From the cell containing the given text, extract its center point as [X, Y] coordinate. 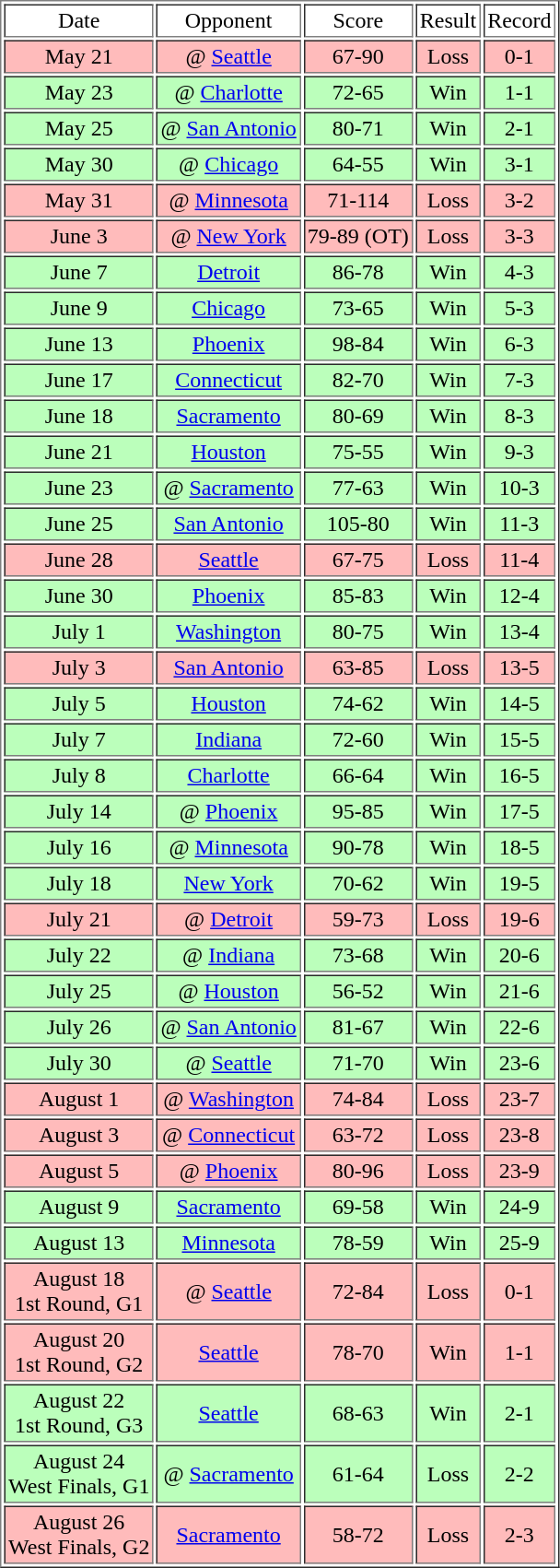
August 20 1st Round, G2 [78, 1353]
22-6 [519, 1027]
10-3 [519, 489]
95-85 [357, 811]
3-2 [519, 201]
2-2 [519, 1475]
78-70 [357, 1353]
June 3 [78, 236]
June 25 [78, 524]
July 22 [78, 955]
7-3 [519, 380]
August 3 [78, 1136]
@ Charlotte [228, 92]
23-6 [519, 1064]
73-68 [357, 955]
24-9 [519, 1208]
@ Detroit [228, 920]
17-5 [519, 811]
Charlotte [228, 776]
80-96 [357, 1171]
@ Washington [228, 1099]
Opponent [228, 20]
Indiana [228, 739]
June 18 [78, 417]
6-3 [519, 345]
75-55 [357, 452]
18-5 [519, 848]
June 30 [78, 595]
@ Connecticut [228, 1136]
July 26 [78, 1027]
July 25 [78, 992]
August 22 1st Round, G3 [78, 1414]
May 23 [78, 92]
23-9 [519, 1171]
June 21 [78, 452]
Detroit [228, 273]
@ Indiana [228, 955]
85-83 [357, 595]
71-114 [357, 201]
@ Houston [228, 992]
21-6 [519, 992]
86-78 [357, 273]
5-3 [519, 308]
56-52 [357, 992]
@ New York [228, 236]
74-84 [357, 1099]
80-71 [357, 129]
19-6 [519, 920]
82-70 [357, 380]
3-1 [519, 164]
13-5 [519, 667]
June 13 [78, 345]
14-5 [519, 704]
Chicago [228, 308]
May 25 [78, 129]
9-3 [519, 452]
July 21 [78, 920]
67-75 [357, 560]
May 21 [78, 57]
July 7 [78, 739]
72-65 [357, 92]
July 3 [78, 667]
June 23 [78, 489]
12-4 [519, 595]
69-58 [357, 1208]
15-5 [519, 739]
3-3 [519, 236]
59-73 [357, 920]
11-4 [519, 560]
98-84 [357, 345]
July 16 [78, 848]
August 5 [78, 1171]
June 7 [78, 273]
81-67 [357, 1027]
June 17 [78, 380]
2-3 [519, 1536]
58-72 [357, 1536]
@ Chicago [228, 164]
August 26 West Finals, G2 [78, 1536]
June 28 [78, 560]
August 9 [78, 1208]
July 18 [78, 883]
July 30 [78, 1064]
19-5 [519, 883]
August 13 [78, 1243]
23-7 [519, 1099]
64-55 [357, 164]
78-59 [357, 1243]
16-5 [519, 776]
Washington [228, 632]
63-85 [357, 667]
Date [78, 20]
4-3 [519, 273]
61-64 [357, 1475]
July 14 [78, 811]
77-63 [357, 489]
Connecticut [228, 380]
13-4 [519, 632]
May 31 [78, 201]
Record [519, 20]
70-62 [357, 883]
11-3 [519, 524]
August 1 [78, 1099]
66-64 [357, 776]
July 5 [78, 704]
67-90 [357, 57]
May 30 [78, 164]
90-78 [357, 848]
72-60 [357, 739]
August 24 West Finals, G1 [78, 1475]
8-3 [519, 417]
105-80 [357, 524]
August 18 1st Round, G1 [78, 1292]
July 1 [78, 632]
68-63 [357, 1414]
71-70 [357, 1064]
Score [357, 20]
23-8 [519, 1136]
June 9 [78, 308]
63-72 [357, 1136]
73-65 [357, 308]
80-69 [357, 417]
74-62 [357, 704]
25-9 [519, 1243]
80-75 [357, 632]
20-6 [519, 955]
79-89 (OT) [357, 236]
72-84 [357, 1292]
July 8 [78, 776]
Result [448, 20]
Minnesota [228, 1243]
New York [228, 883]
